Find where the given text appears and provide that cell's center as (x, y) coordinate. 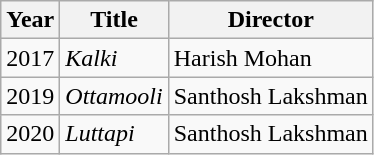
Year (30, 20)
Harish Mohan (270, 58)
Kalki (114, 58)
2019 (30, 96)
Title (114, 20)
Director (270, 20)
2020 (30, 134)
Luttapi (114, 134)
Ottamooli (114, 96)
2017 (30, 58)
